Extract the (X, Y) coordinate from the center of the cell holding the provided text.  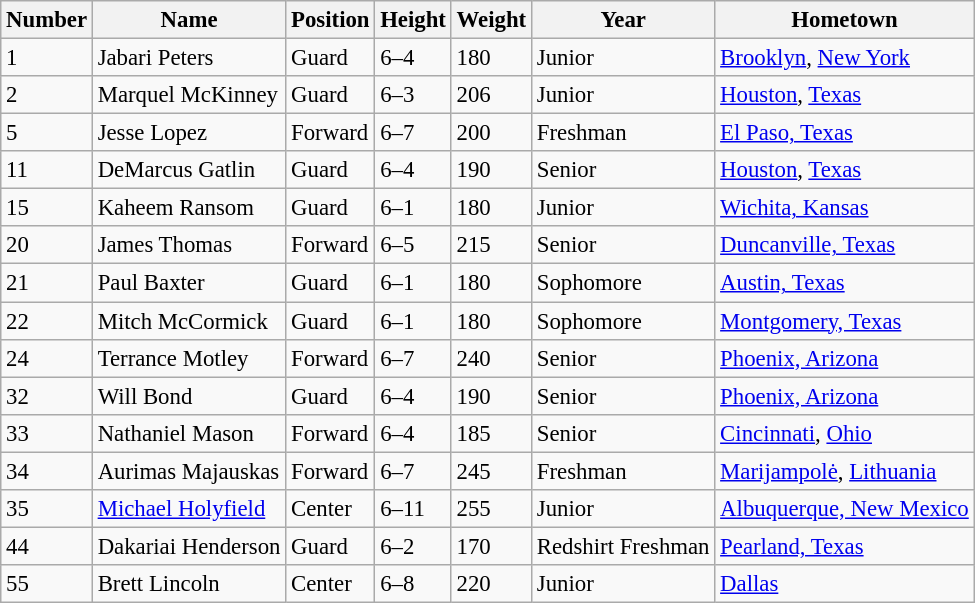
6–5 (413, 245)
Kaheem Ransom (188, 208)
44 (47, 546)
Name (188, 20)
215 (491, 245)
255 (491, 509)
2 (47, 95)
6–11 (413, 509)
Austin, Texas (844, 283)
Pearland, Texas (844, 546)
Albuquerque, New Mexico (844, 509)
206 (491, 95)
Year (622, 20)
Paul Baxter (188, 283)
34 (47, 471)
Will Bond (188, 396)
11 (47, 170)
Weight (491, 20)
Dallas (844, 584)
240 (491, 358)
Hometown (844, 20)
Wichita, Kansas (844, 208)
El Paso, Texas (844, 133)
Cincinnati, Ohio (844, 433)
Height (413, 20)
220 (491, 584)
Position (330, 20)
22 (47, 321)
Jabari Peters (188, 58)
6–3 (413, 95)
Brooklyn, New York (844, 58)
200 (491, 133)
6–8 (413, 584)
Mitch McCormick (188, 321)
Terrance Motley (188, 358)
Jesse Lopez (188, 133)
Michael Holyfield (188, 509)
Marquel McKinney (188, 95)
Redshirt Freshman (622, 546)
Montgomery, Texas (844, 321)
Aurimas Majauskas (188, 471)
245 (491, 471)
33 (47, 433)
Brett Lincoln (188, 584)
20 (47, 245)
DeMarcus Gatlin (188, 170)
170 (491, 546)
Dakariai Henderson (188, 546)
James Thomas (188, 245)
21 (47, 283)
35 (47, 509)
55 (47, 584)
Nathaniel Mason (188, 433)
1 (47, 58)
Marijampolė, Lithuania (844, 471)
32 (47, 396)
6–2 (413, 546)
Number (47, 20)
185 (491, 433)
5 (47, 133)
Duncanville, Texas (844, 245)
15 (47, 208)
24 (47, 358)
